Output the (x, y) coordinate of the center of the cell containing the given text.  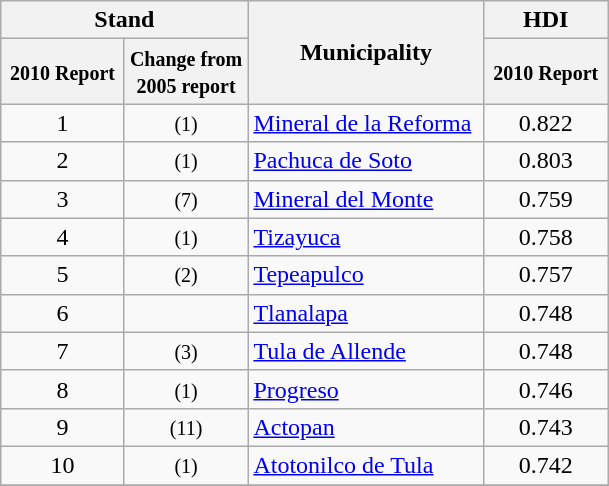
Stand (124, 20)
5 (63, 275)
0.743 (546, 427)
1 (63, 123)
0.758 (546, 237)
0.822 (546, 123)
0.746 (546, 389)
HDI (546, 20)
Tula de Allende (366, 351)
Tlanalapa (366, 313)
Tizayuca (366, 237)
Tepeapulco (366, 275)
0.757 (546, 275)
Mineral de la Reforma (366, 123)
Mineral del Monte (366, 199)
4 (63, 237)
Atotonilco de Tula (366, 465)
6 (63, 313)
(3) (186, 351)
(11) (186, 427)
0.742 (546, 465)
7 (63, 351)
Actopan (366, 427)
Municipality (366, 52)
3 (63, 199)
0.759 (546, 199)
2 (63, 161)
9 (63, 427)
Pachuca de Soto (366, 161)
0.803 (546, 161)
(2) (186, 275)
Change from 2005 report (186, 72)
Progreso (366, 389)
10 (63, 465)
(7) (186, 199)
8 (63, 389)
